Extract the (x, y) coordinate from the center of the cell holding the provided text.  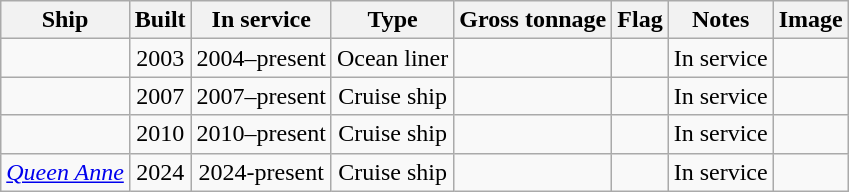
2010–present (261, 134)
Gross tonnage (533, 20)
2003 (160, 58)
2004–present (261, 58)
Ocean liner (392, 58)
Type (392, 20)
Flag (640, 20)
2007–present (261, 96)
2024-present (261, 172)
2024 (160, 172)
Queen Anne (66, 172)
Notes (720, 20)
Built (160, 20)
2007 (160, 96)
Image (810, 20)
2010 (160, 134)
Ship (66, 20)
